Return (x, y) of the center of cell containing provided text 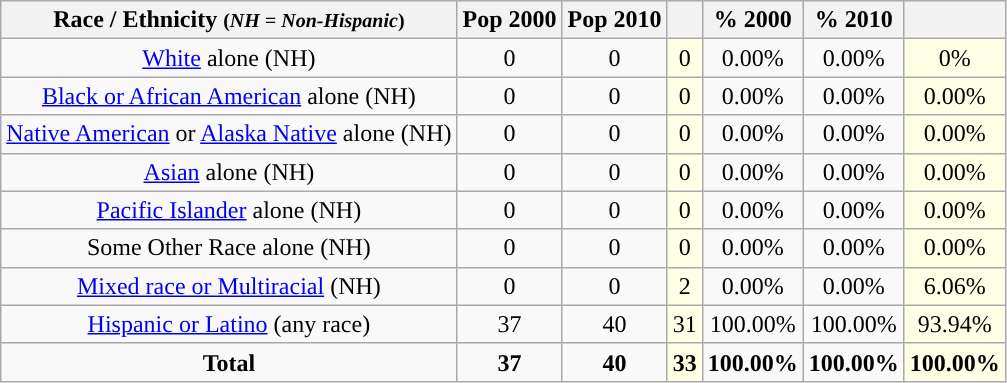
93.94% (954, 324)
White alone (NH) (229, 58)
Some Other Race alone (NH) (229, 248)
Mixed race or Multiracial (NH) (229, 286)
2 (684, 286)
Black or African American alone (NH) (229, 96)
Pacific Islander alone (NH) (229, 210)
6.06% (954, 286)
33 (684, 362)
0% (954, 58)
Total (229, 362)
Hispanic or Latino (any race) (229, 324)
Pop 2000 (510, 20)
Pop 2010 (614, 20)
% 2000 (752, 20)
Native American or Alaska Native alone (NH) (229, 134)
31 (684, 324)
Race / Ethnicity (NH = Non-Hispanic) (229, 20)
% 2010 (854, 20)
Asian alone (NH) (229, 172)
